From the cell containing the given text, extract its center point as [x, y] coordinate. 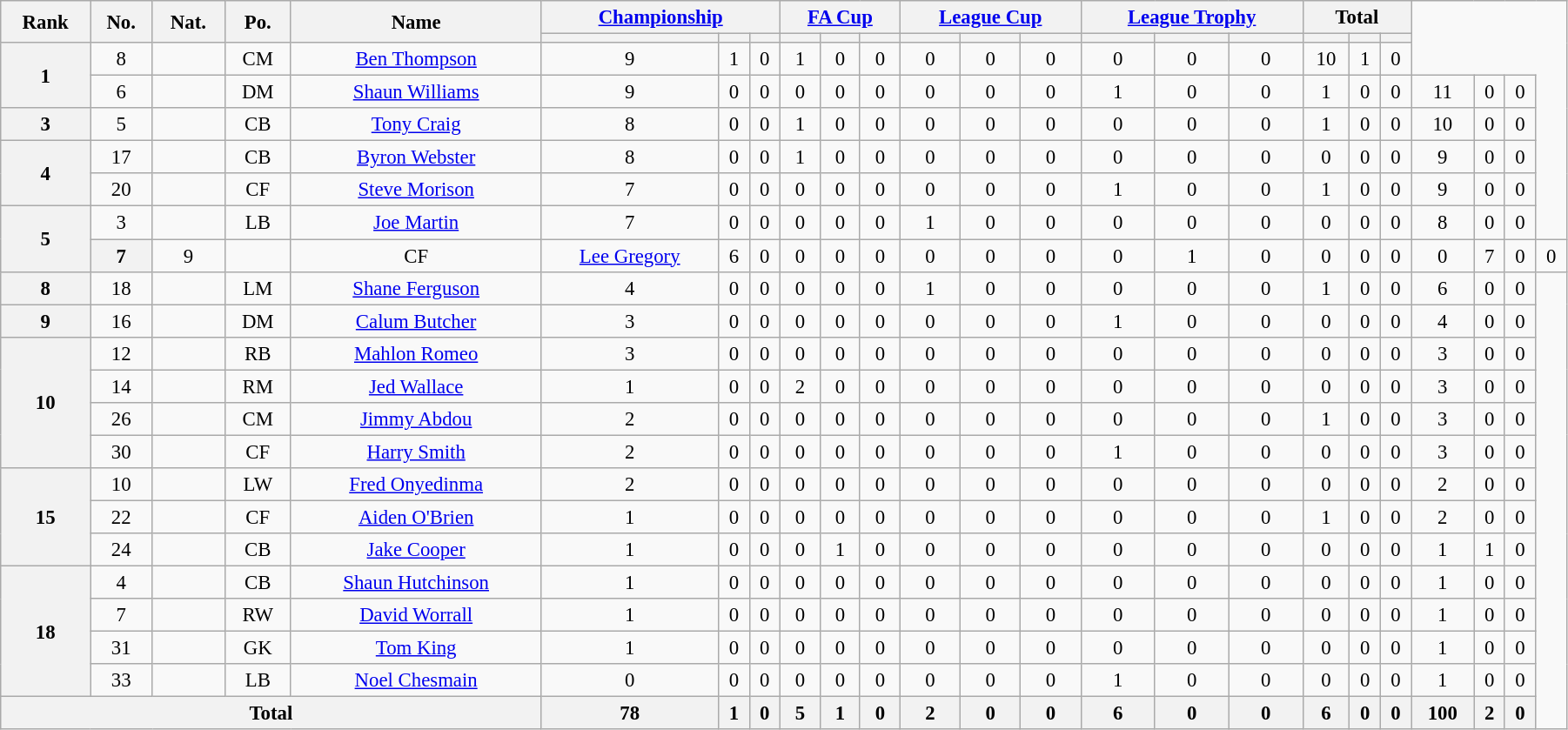
Aiden O'Brien [416, 517]
Shaun Williams [416, 92]
Joe Martin [416, 223]
100 [1443, 713]
Championship [661, 17]
Jed Wallace [416, 386]
Shane Ferguson [416, 288]
12 [122, 353]
15 [45, 517]
David Worrall [416, 615]
Lee Gregory [630, 256]
14 [122, 386]
22 [122, 517]
RB [258, 353]
Mahlon Romeo [416, 353]
Jake Cooper [416, 550]
Jimmy Abdou [416, 419]
31 [122, 648]
Rank [45, 22]
Nat. [188, 22]
17 [122, 157]
16 [122, 321]
Name [416, 22]
Noel Chesmain [416, 680]
Shaun Hutchinson [416, 583]
Harry Smith [416, 452]
League Cup [990, 17]
26 [122, 419]
11 [1443, 92]
RW [258, 615]
Fred Onyedinma [416, 485]
Byron Webster [416, 157]
LW [258, 485]
Ben Thompson [416, 59]
Steve Morison [416, 191]
30 [122, 452]
Tom King [416, 648]
No. [122, 22]
GK [258, 648]
78 [630, 713]
Tony Craig [416, 124]
LM [258, 288]
Calum Butcher [416, 321]
League Trophy [1192, 17]
20 [122, 191]
RM [258, 386]
FA Cup [840, 17]
33 [122, 680]
Po. [258, 22]
24 [122, 550]
